Extract the [X, Y] coordinate from the center of the cell holding the provided text.  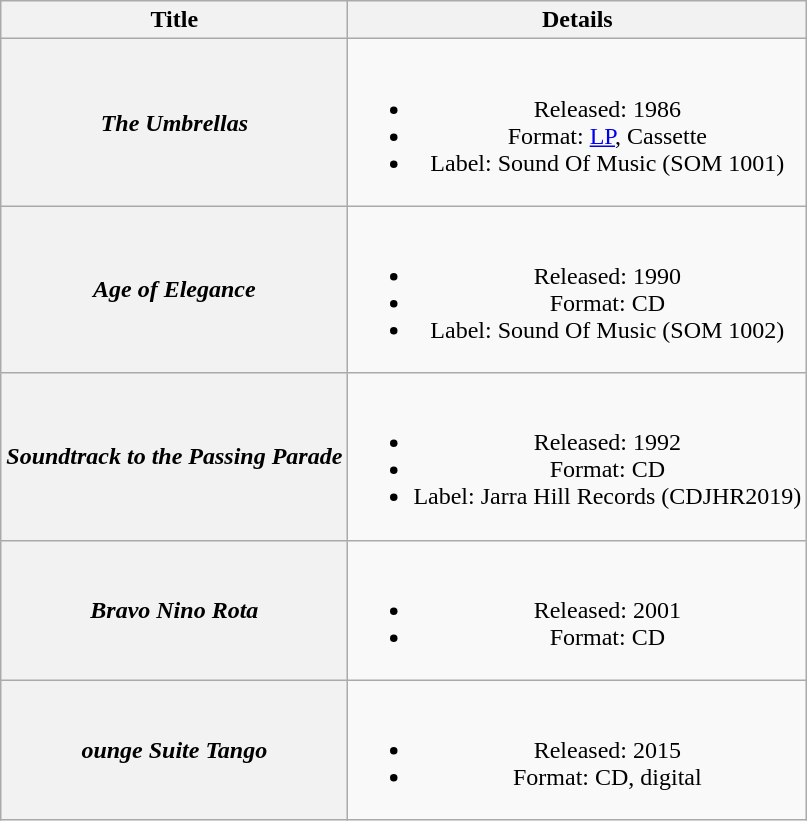
The Umbrellas [174, 122]
ounge Suite Tango [174, 750]
Title [174, 20]
Released: 1990Format: CDLabel: Sound Of Music (SOM 1002) [578, 290]
Released: 2001Format: CD [578, 610]
Released: 2015Format: CD, digital [578, 750]
Released: 1986Format: LP, CassetteLabel: Sound Of Music (SOM 1001) [578, 122]
Details [578, 20]
Bravo Nino Rota [174, 610]
Age of Elegance [174, 290]
Soundtrack to the Passing Parade [174, 456]
Released: 1992Format: CDLabel: Jarra Hill Records (CDJHR2019) [578, 456]
